Pinpoint the cell where the given text exists, returning its (X, Y) midpoint coordinate. 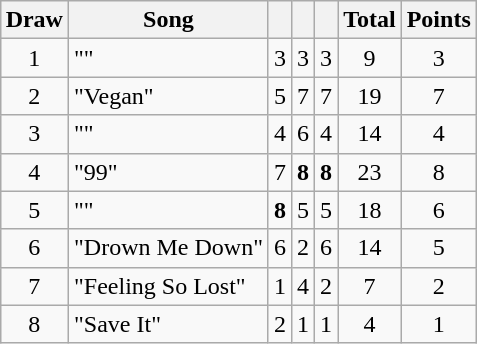
Song (168, 20)
"Vegan" (168, 96)
"Drown Me Down" (168, 248)
"Feeling So Lost" (168, 286)
23 (370, 172)
Points (438, 20)
9 (370, 58)
"Save It" (168, 324)
Draw (34, 20)
Total (370, 20)
18 (370, 210)
19 (370, 96)
"99" (168, 172)
